For the text-containing cell, return its midpoint in [X, Y] coordinate format. 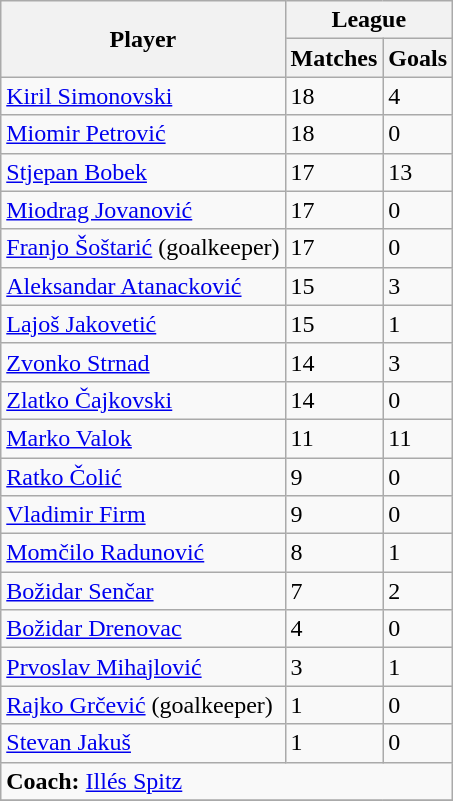
Prvoslav Mihajlović [143, 667]
Coach: Illés Spitz [227, 781]
Vladimir Firm [143, 515]
Ratko Čolić [143, 477]
2 [418, 591]
Zvonko Strnad [143, 362]
Božidar Senčar [143, 591]
Stjepan Bobek [143, 172]
Lajoš Jakovetić [143, 324]
Zlatko Čajkovski [143, 400]
Miomir Petrović [143, 134]
Momčilo Radunović [143, 553]
Kiril Simonovski [143, 96]
Stevan Jakuš [143, 743]
Player [143, 39]
Goals [418, 58]
Rajko Grčević (goalkeeper) [143, 705]
Marko Valok [143, 438]
13 [418, 172]
7 [334, 591]
Miodrag Jovanović [143, 210]
Franjo Šoštarić (goalkeeper) [143, 248]
Matches [334, 58]
League [368, 20]
8 [334, 553]
Božidar Drenovac [143, 629]
Aleksandar Atanacković [143, 286]
